Return (x, y) of the center of cell containing provided text 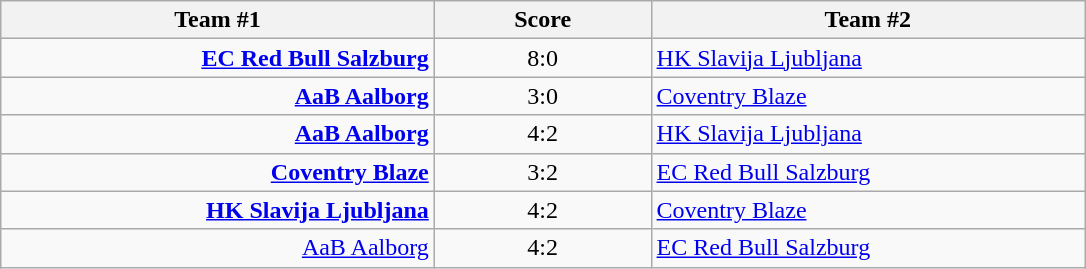
Score (542, 20)
3:0 (542, 96)
8:0 (542, 58)
Team #2 (868, 20)
3:2 (542, 172)
Team #1 (218, 20)
